Pinpoint the cell where the given text exists, returning its [x, y] midpoint coordinate. 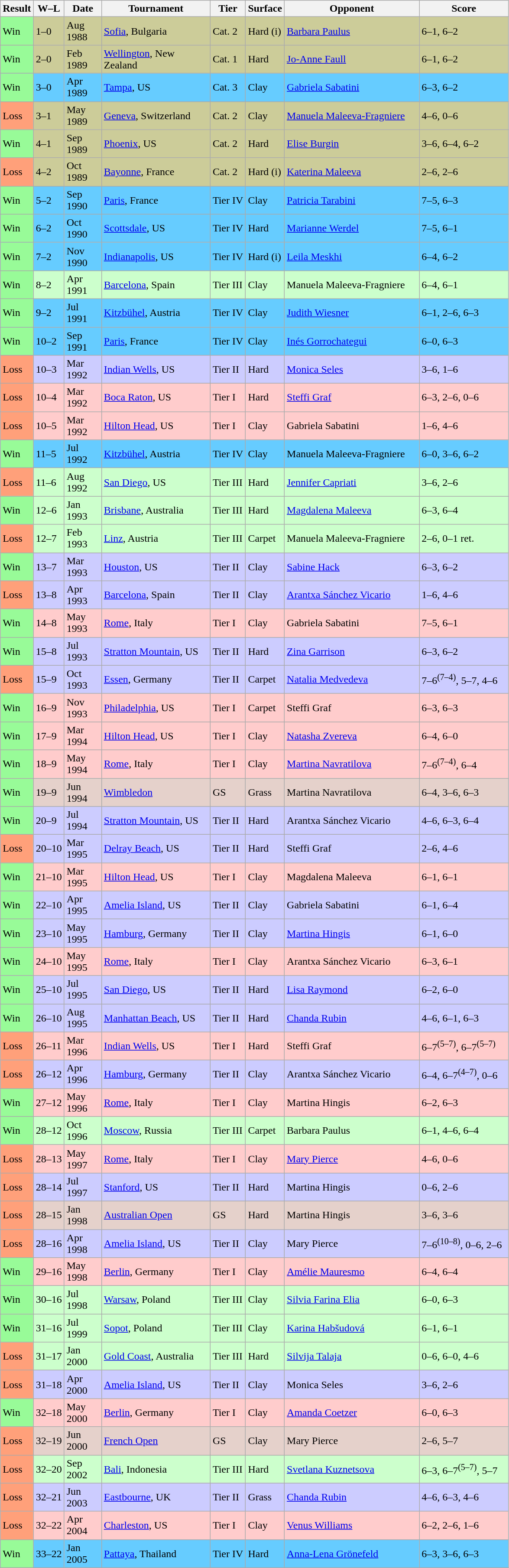
May 1994 [83, 764]
3–6, 3–6 [464, 1215]
May 1996 [83, 1103]
Lisa Raymond [352, 990]
Jul 1993 [83, 651]
Apr 1991 [83, 284]
26–12 [49, 1074]
Stanford, US [156, 1187]
Warsaw, Poland [156, 1300]
Result [17, 9]
Jan 2000 [83, 1357]
Marianne Werdel [352, 228]
11–5 [49, 454]
6–3, 2–6, 0–6 [464, 398]
6–3, 3–6, 6–3 [464, 1553]
4–6, 6–3, 6–4 [464, 821]
4–6, 6–1, 6–3 [464, 1018]
Sep 1991 [83, 341]
Oct 1990 [83, 228]
Silvija Talaja [352, 1357]
28–16 [49, 1243]
26–10 [49, 1018]
7–5, 6–3 [464, 200]
Philadelphia, US [156, 707]
Apr 1989 [83, 88]
Jul 1999 [83, 1328]
7–2 [49, 257]
Apr 1998 [83, 1243]
19–9 [49, 792]
32–22 [49, 1526]
Wimbledon [156, 792]
Houston, US [156, 567]
Nov 1990 [83, 257]
Indianapolis, US [156, 257]
6–3, 6–4 [464, 511]
Jan 1998 [83, 1215]
3–0 [49, 88]
6–1, 6–4 [464, 905]
Pattaya, Thailand [156, 1553]
26–11 [49, 1046]
Apr 2004 [83, 1526]
Charleston, US [156, 1526]
Jo-Anne Faull [352, 59]
2–6, 5–7 [464, 1441]
Inés Gorrochategui [352, 341]
6–4, 6–4 [464, 1272]
Oct 1989 [83, 172]
6–3, 6–1 [464, 961]
Eastbourne, UK [156, 1497]
17–9 [49, 736]
15–9 [49, 680]
30–16 [49, 1300]
Jul 1991 [83, 313]
22–10 [49, 905]
3–6, 6–4, 6–2 [464, 144]
May 1989 [83, 115]
6–1, 2–6, 6–3 [464, 313]
Opponent [352, 9]
Sabine Hack [352, 567]
Sep 2002 [83, 1469]
23–10 [49, 934]
Aug 1992 [83, 482]
Boca Raton, US [156, 398]
7–6(10–8), 0–6, 2–6 [464, 1243]
12–6 [49, 511]
Essen, Germany [156, 680]
10–2 [49, 341]
Geneva, Switzerland [156, 115]
Apr 1995 [83, 905]
32–20 [49, 1469]
6–4, 3–6, 6–3 [464, 792]
14–8 [49, 623]
6–4, 6–1 [464, 284]
31–17 [49, 1357]
6–4, 6–7(4–7), 0–6 [464, 1074]
Sofia, Bulgaria [156, 31]
Cat. 1 [228, 59]
May 1993 [83, 623]
10–3 [49, 369]
13–7 [49, 567]
Surface [265, 9]
Oct 1993 [83, 680]
Jul 1994 [83, 821]
Patricia Tarabini [352, 200]
Mar 1994 [83, 736]
31–16 [49, 1328]
Score [464, 9]
6–7(5–7), 6–7(5–7) [464, 1046]
6–0, 3–6, 6–2 [464, 454]
Gold Coast, Australia [156, 1357]
Delray Beach, US [156, 849]
Sopot, Poland [156, 1328]
6–2, 6–0 [464, 990]
28–15 [49, 1215]
Australian Open [156, 1215]
Venus Williams [352, 1526]
6–2, 2–6, 1–6 [464, 1526]
Aug 1988 [83, 31]
Anna-Lena Grönefeld [352, 1553]
Natasha Zvereva [352, 736]
May 2000 [83, 1413]
4–6, 6–3, 4–6 [464, 1497]
Manhattan Beach, US [156, 1018]
3–1 [49, 115]
Oct 1996 [83, 1130]
Silvia Farina Elia [352, 1300]
3–6, 1–6 [464, 369]
Apr 1993 [83, 595]
Cat. 3 [228, 88]
Jun 2003 [83, 1497]
6–3, 6–7(5–7), 5–7 [464, 1469]
Scottsdale, US [156, 228]
Jun 2000 [83, 1441]
Jennifer Capriati [352, 482]
Jul 1992 [83, 454]
33–22 [49, 1553]
Apr 2000 [83, 1384]
0–6, 2–6 [464, 1187]
8–2 [49, 284]
5–2 [49, 200]
6–4, 6–2 [464, 257]
32–18 [49, 1413]
Moscow, Russia [156, 1130]
Sep 1990 [83, 200]
24–10 [49, 961]
Leila Meskhi [352, 257]
Nov 1993 [83, 707]
Date [83, 9]
Aug 1995 [83, 1018]
Amélie Mauresmo [352, 1272]
6–2, 6–3 [464, 1103]
7–6(7–4), 6–4 [464, 764]
16–9 [49, 707]
2–6, 4–6 [464, 849]
28–14 [49, 1187]
2–6, 0–1 ret. [464, 538]
28–12 [49, 1130]
Amanda Coetzer [352, 1413]
Sep 1989 [83, 144]
French Open [156, 1441]
Mar 1996 [83, 1046]
4–1 [49, 144]
Jul 1995 [83, 990]
10–5 [49, 426]
Zina Garrison [352, 651]
6–2 [49, 228]
Jun 1994 [83, 792]
1–0 [49, 31]
7–6(7–4), 5–7, 4–6 [464, 680]
10–4 [49, 398]
21–10 [49, 877]
9–2 [49, 313]
6–1, 6–0 [464, 934]
Mar 1993 [83, 567]
31–18 [49, 1384]
Apr 1996 [83, 1074]
15–8 [49, 651]
0–6, 6–0, 4–6 [464, 1357]
May 1998 [83, 1272]
4–2 [49, 172]
Svetlana Kuznetsova [352, 1469]
Jul 1998 [83, 1300]
W–L [49, 9]
13–8 [49, 595]
Feb 1989 [83, 59]
2–6, 2–6 [464, 172]
Natalia Medvedeva [352, 680]
12–7 [49, 538]
6–1, 4–6, 6–4 [464, 1130]
Brisbane, Australia [156, 511]
Judith Wiesner [352, 313]
20–9 [49, 821]
Jul 1997 [83, 1187]
May 1997 [83, 1159]
27–12 [49, 1103]
29–16 [49, 1272]
2–0 [49, 59]
20–10 [49, 849]
32–19 [49, 1441]
Phoenix, US [156, 144]
28–13 [49, 1159]
Bayonne, France [156, 172]
Tampa, US [156, 88]
Wellington, New Zealand [156, 59]
Elise Burgin [352, 144]
32–21 [49, 1497]
Bali, Indonesia [156, 1469]
Feb 1993 [83, 538]
6–3, 6–3 [464, 707]
Tournament [156, 9]
18–9 [49, 764]
25–10 [49, 990]
Jan 1993 [83, 511]
Jan 2005 [83, 1553]
Tier [228, 9]
6–4, 6–0 [464, 736]
Linz, Austria [156, 538]
11–6 [49, 482]
Katerina Maleeva [352, 172]
Karina Habšudová [352, 1328]
